Find where the given text appears and provide that cell's center as (x, y) coordinate. 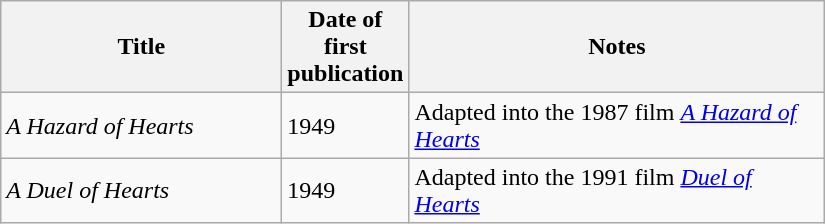
Date of firstpublication (346, 47)
Notes (617, 47)
Adapted into the 1987 film A Hazard of Hearts (617, 126)
A Duel of Hearts (142, 190)
A Hazard of Hearts (142, 126)
Title (142, 47)
Adapted into the 1991 film Duel of Hearts (617, 190)
